Extract the (X, Y) coordinate from the center of the cell holding the provided text.  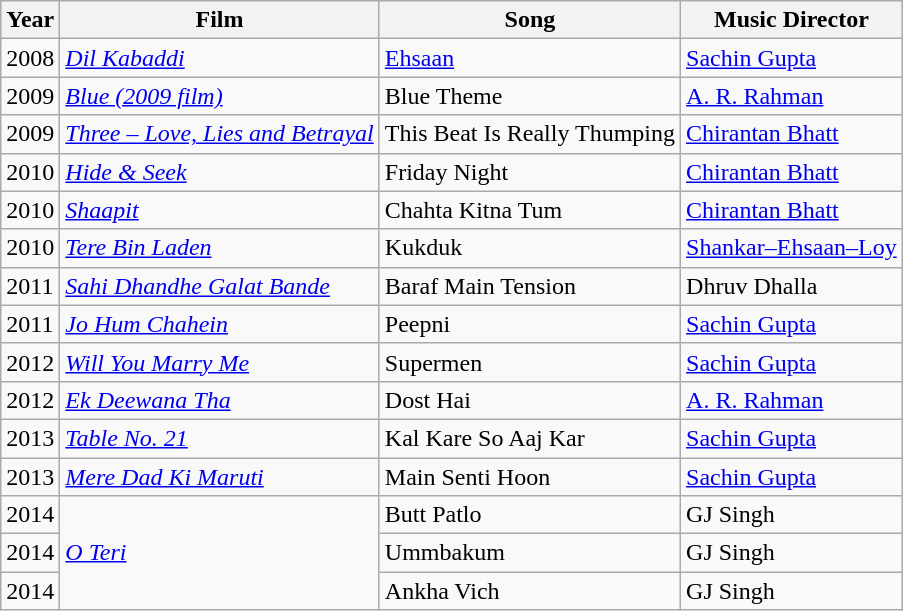
Peepni (530, 324)
O Teri (220, 553)
Chahta Kitna Tum (530, 210)
Ummbakum (530, 553)
Kal Kare So Aaj Kar (530, 438)
Tere Bin Laden (220, 248)
Song (530, 20)
Hide & Seek (220, 172)
Supermen (530, 362)
Kukduk (530, 248)
Ek Deewana Tha (220, 400)
Main Senti Hoon (530, 477)
Three – Love, Lies and Betrayal (220, 134)
Film (220, 20)
Will You Marry Me (220, 362)
Shankar–Ehsaan–Loy (792, 248)
Music Director (792, 20)
Baraf Main Tension (530, 286)
Year (30, 20)
Ehsaan (530, 58)
Butt Patlo (530, 515)
Blue (2009 film) (220, 96)
Dhruv Dhalla (792, 286)
Table No. 21 (220, 438)
2008 (30, 58)
Sahi Dhandhe Galat Bande (220, 286)
Mere Dad Ki Maruti (220, 477)
Shaapit (220, 210)
Blue Theme (530, 96)
Dost Hai (530, 400)
Dil Kabaddi (220, 58)
Friday Night (530, 172)
Ankha Vich (530, 591)
This Beat Is Really Thumping (530, 134)
Jo Hum Chahein (220, 324)
